Output the [X, Y] coordinate of the center of the cell containing the given text.  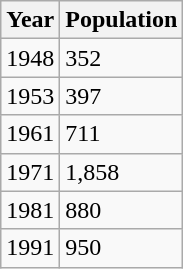
711 [122, 134]
1953 [30, 96]
1,858 [122, 172]
950 [122, 248]
1981 [30, 210]
1961 [30, 134]
1971 [30, 172]
Year [30, 20]
1948 [30, 58]
Population [122, 20]
352 [122, 58]
880 [122, 210]
397 [122, 96]
1991 [30, 248]
